Pinpoint the cell where the given text exists, returning its [X, Y] midpoint coordinate. 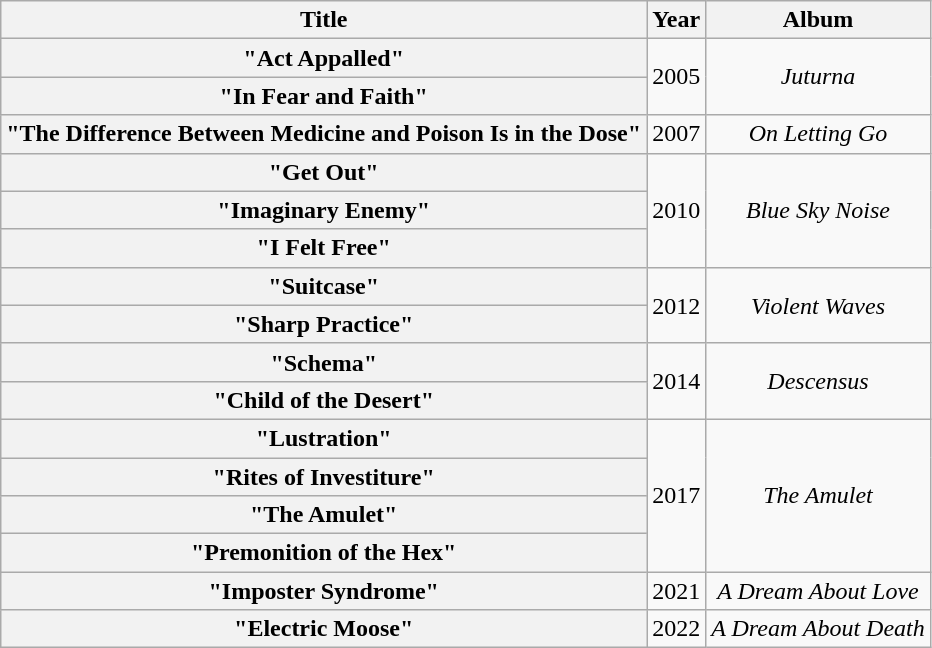
Title [324, 20]
"I Felt Free" [324, 248]
2014 [676, 381]
Violent Waves [818, 305]
"Premonition of the Hex" [324, 553]
Album [818, 20]
Year [676, 20]
A Dream About Love [818, 591]
"Child of the Desert" [324, 400]
On Letting Go [818, 134]
A Dream About Death [818, 629]
2005 [676, 77]
Juturna [818, 77]
2007 [676, 134]
"Act Appalled" [324, 58]
"Schema" [324, 362]
"Rites of Investiture" [324, 477]
"Lustration" [324, 438]
Blue Sky Noise [818, 210]
"The Amulet" [324, 515]
"Electric Moose" [324, 629]
"The Difference Between Medicine and Poison Is in the Dose" [324, 134]
The Amulet [818, 495]
Descensus [818, 381]
2022 [676, 629]
"Sharp Practice" [324, 324]
2010 [676, 210]
"Imposter Syndrome" [324, 591]
"In Fear and Faith" [324, 96]
2017 [676, 495]
2021 [676, 591]
"Imaginary Enemy" [324, 210]
"Get Out" [324, 172]
"Suitcase" [324, 286]
2012 [676, 305]
